Extract the [X, Y] coordinate from the center of the cell holding the provided text.  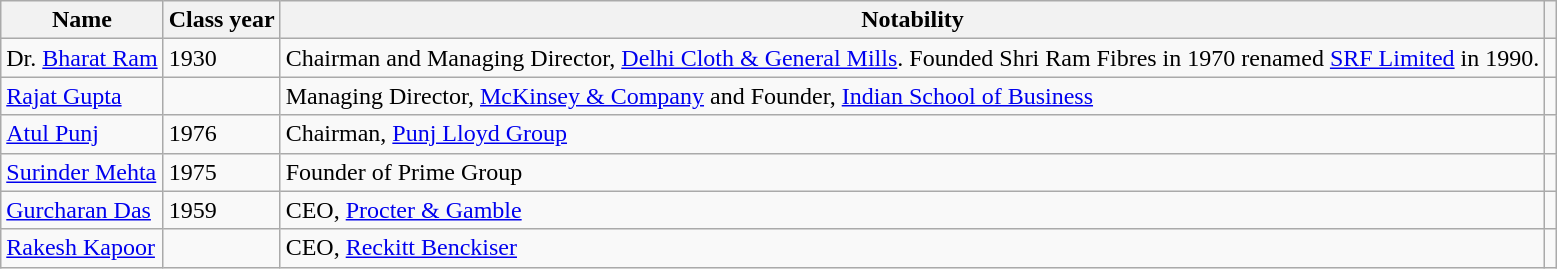
Dr. Bharat Ram [82, 58]
Chairman and Managing Director, Delhi Cloth & General Mills. Founded Shri Ram Fibres in 1970 renamed SRF Limited in 1990. [912, 58]
Gurcharan Das [82, 210]
Atul Punj [82, 134]
Founder of Prime Group [912, 172]
Rakesh Kapoor [82, 248]
1975 [222, 172]
CEO, Procter & Gamble [912, 210]
Surinder Mehta [82, 172]
1976 [222, 134]
Rajat Gupta [82, 96]
CEO, Reckitt Benckiser [912, 248]
Managing Director, McKinsey & Company and Founder, Indian School of Business [912, 96]
1930 [222, 58]
Notability [912, 20]
Chairman, Punj Lloyd Group [912, 134]
1959 [222, 210]
Name [82, 20]
Class year [222, 20]
